Identify which cell holds the provided text, then report its [x, y] central coordinate. 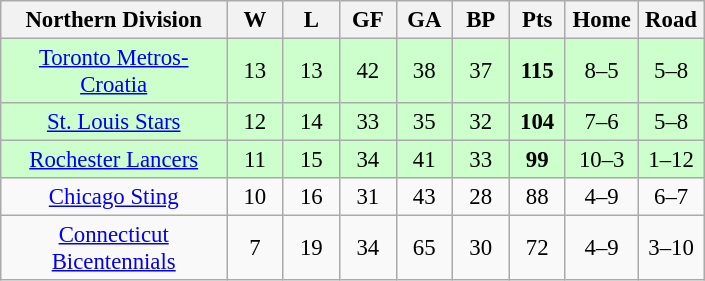
16 [311, 197]
104 [537, 122]
Road [671, 20]
35 [424, 122]
Northern Division [114, 20]
St. Louis Stars [114, 122]
10 [255, 197]
7–6 [602, 122]
Toronto Metros-Croatia [114, 72]
W [255, 20]
72 [537, 248]
99 [537, 160]
15 [311, 160]
Pts [537, 20]
L [311, 20]
GF [368, 20]
1–12 [671, 160]
Connecticut Bicentennials [114, 248]
41 [424, 160]
32 [480, 122]
Home [602, 20]
43 [424, 197]
65 [424, 248]
3–10 [671, 248]
28 [480, 197]
8–5 [602, 72]
88 [537, 197]
12 [255, 122]
6–7 [671, 197]
30 [480, 248]
10–3 [602, 160]
7 [255, 248]
Chicago Sting [114, 197]
19 [311, 248]
GA [424, 20]
38 [424, 72]
31 [368, 197]
Rochester Lancers [114, 160]
BP [480, 20]
11 [255, 160]
115 [537, 72]
42 [368, 72]
37 [480, 72]
14 [311, 122]
